Capture the cell that displays the provided text and extract its (X, Y) central coordinate. 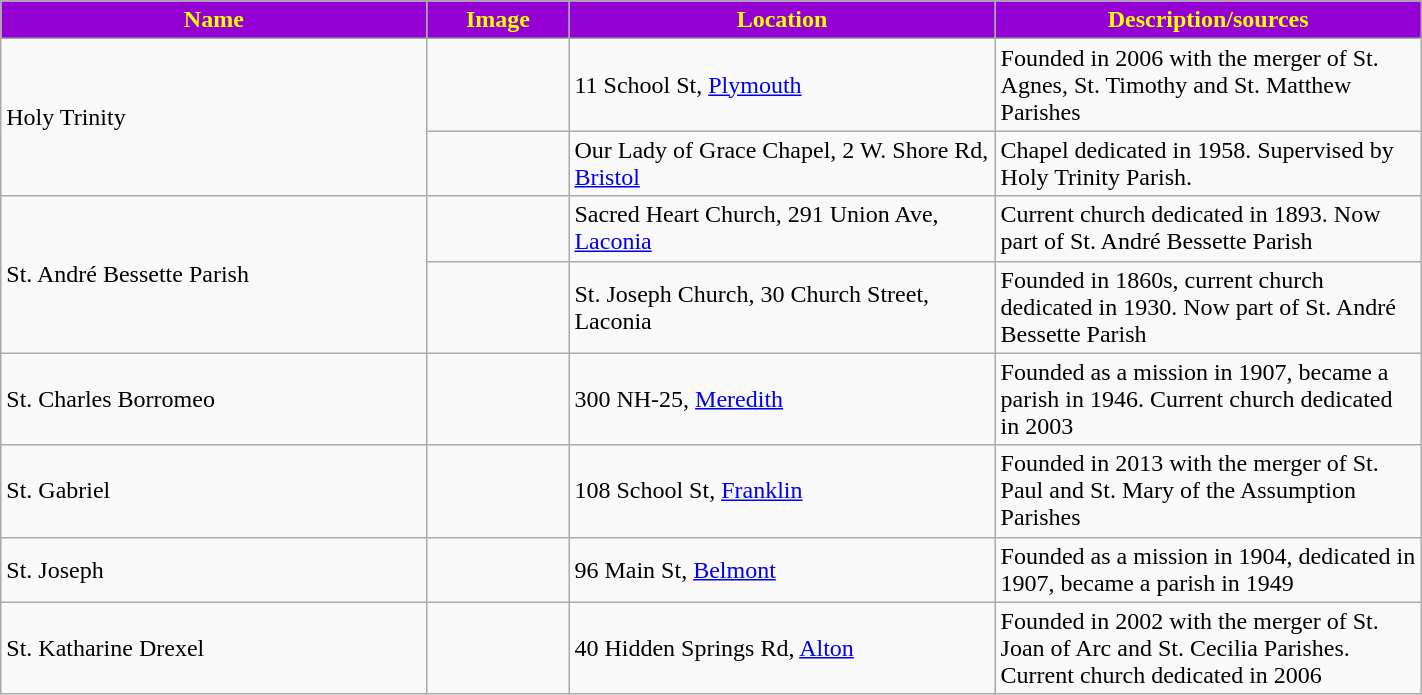
St. Gabriel (214, 491)
Current church dedicated in 1893. Now part of St. André Bessette Parish (1208, 228)
Founded as a mission in 1907, became a parish in 1946. Current church dedicated in 2003 (1208, 399)
St. Joseph Church, 30 Church Street, Laconia (782, 307)
Founded in 1860s, current church dedicated in 1930. Now part of St. André Bessette Parish (1208, 307)
Name (214, 20)
St. Charles Borromeo (214, 399)
Sacred Heart Church, 291 Union Ave, Laconia (782, 228)
Holy Trinity (214, 118)
96 Main St, Belmont (782, 570)
St. Joseph (214, 570)
11 School St, Plymouth (782, 85)
Founded in 2013 with the merger of St. Paul and St. Mary of the Assumption Parishes (1208, 491)
Founded as a mission in 1904, dedicated in 1907, became a parish in 1949 (1208, 570)
40 Hidden Springs Rd, Alton (782, 648)
Description/sources (1208, 20)
108 School St, Franklin (782, 491)
Image (498, 20)
Chapel dedicated in 1958. Supervised by Holy Trinity Parish. (1208, 164)
Founded in 2002 with the merger of St. Joan of Arc and St. Cecilia Parishes. Current church dedicated in 2006 (1208, 648)
Location (782, 20)
St. André Bessette Parish (214, 274)
300 NH-25, Meredith (782, 399)
Founded in 2006 with the merger of St. Agnes, St. Timothy and St. Matthew Parishes (1208, 85)
Our Lady of Grace Chapel, 2 W. Shore Rd, Bristol (782, 164)
St. Katharine Drexel (214, 648)
